Search for the cell housing the specified text and yield its (X, Y) center coordinate. 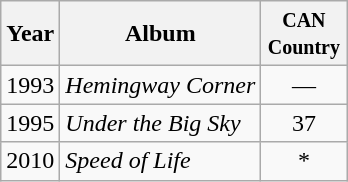
37 (304, 123)
1993 (30, 85)
* (304, 161)
Album (160, 34)
— (304, 85)
CAN Country (304, 34)
1995 (30, 123)
Under the Big Sky (160, 123)
Year (30, 34)
Speed of Life (160, 161)
Hemingway Corner (160, 85)
2010 (30, 161)
